Determine the [x, y] coordinate at the center of the cell enclosing the given text.  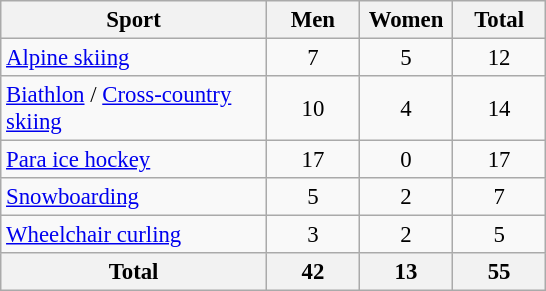
Men [312, 20]
3 [312, 235]
10 [312, 108]
12 [500, 58]
Women [406, 20]
Total [500, 20]
Sport [134, 20]
Para ice hockey [134, 160]
14 [500, 108]
4 [406, 108]
0 [406, 160]
Alpine skiing [134, 58]
Snowboarding [134, 197]
Biathlon / Cross-country skiing [134, 108]
Wheelchair curling [134, 235]
